Return [X, Y] of the center of cell containing provided text 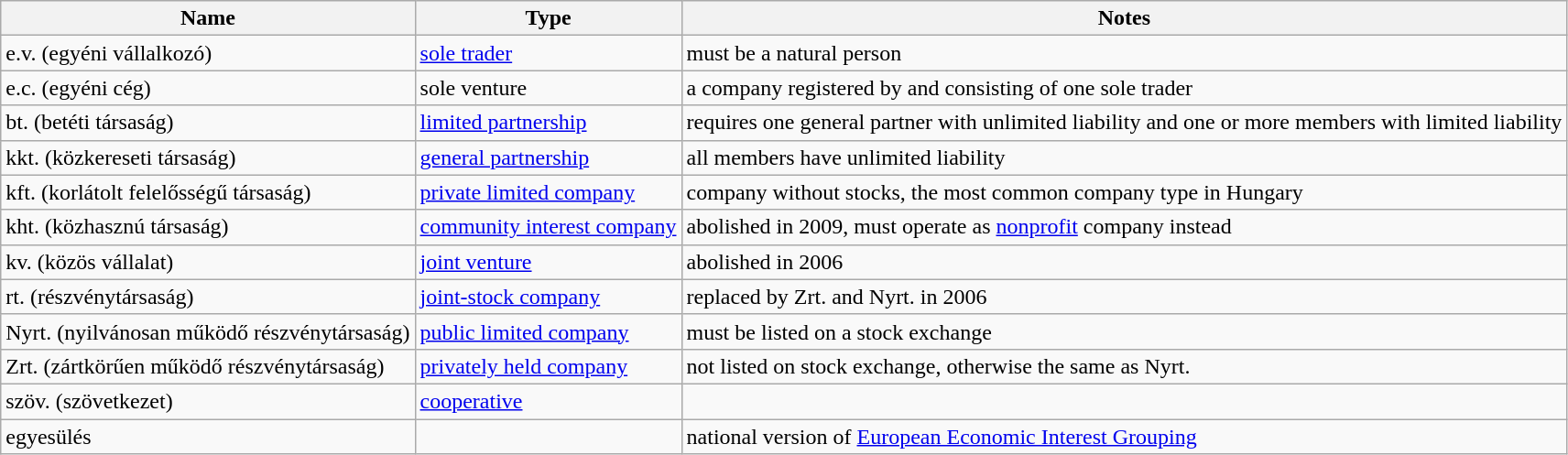
privately held company [548, 366]
abolished in 2009, must operate as nonprofit company instead [1125, 227]
must be a natural person [1125, 53]
sole venture [548, 88]
not listed on stock exchange, otherwise the same as Nyrt. [1125, 366]
bt. (betéti társaság) [208, 123]
community interest company [548, 227]
a company registered by and consisting of one sole trader [1125, 88]
abolished in 2006 [1125, 262]
Type [548, 18]
company without stocks, the most common company type in Hungary [1125, 192]
limited partnership [548, 123]
Nyrt. (nyilvánosan működő részvénytársaság) [208, 331]
must be listed on a stock exchange [1125, 331]
national version of European Economic Interest Grouping [1125, 437]
replaced by Zrt. and Nyrt. in 2006 [1125, 297]
requires one general partner with unlimited liability and one or more members with limited liability [1125, 123]
all members have unlimited liability [1125, 157]
private limited company [548, 192]
joint venture [548, 262]
Name [208, 18]
cooperative [548, 401]
sole trader [548, 53]
kv. (közös vállalat) [208, 262]
e.c. (egyéni cég) [208, 88]
kft. (korlátolt felelősségű társaság) [208, 192]
kkt. (közkereseti társaság) [208, 157]
kht. (közhasznú társaság) [208, 227]
joint-stock company [548, 297]
Zrt. (zártkörűen működő részvénytársaság) [208, 366]
rt. (részvénytársaság) [208, 297]
egyesülés [208, 437]
public limited company [548, 331]
e.v. (egyéni vállalkozó) [208, 53]
Notes [1125, 18]
szöv. (szövetkezet) [208, 401]
general partnership [548, 157]
